Search for the cell housing the specified text and yield its [X, Y] center coordinate. 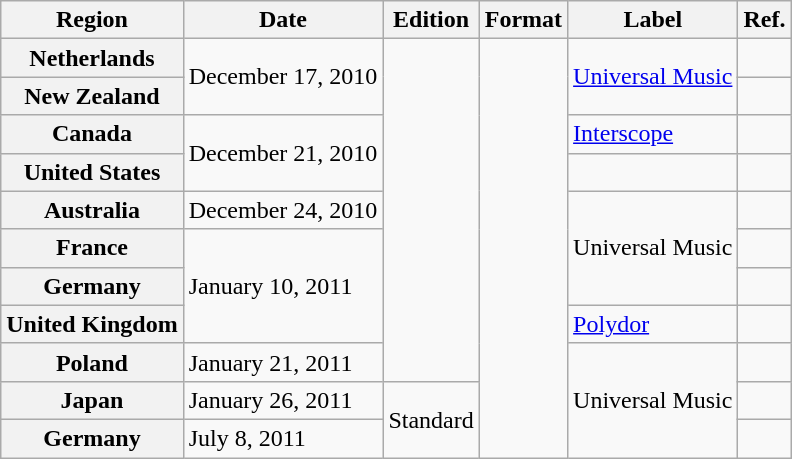
January 10, 2011 [283, 286]
France [92, 248]
Format [523, 20]
January 26, 2011 [283, 400]
Canada [92, 134]
Label [653, 20]
Date [283, 20]
Poland [92, 362]
Interscope [653, 134]
Standard [431, 419]
Edition [431, 20]
Netherlands [92, 58]
Polydor [653, 324]
December 24, 2010 [283, 210]
Japan [92, 400]
Region [92, 20]
New Zealand [92, 96]
United Kingdom [92, 324]
December 17, 2010 [283, 77]
Ref. [764, 20]
December 21, 2010 [283, 153]
July 8, 2011 [283, 438]
January 21, 2011 [283, 362]
Australia [92, 210]
United States [92, 172]
